Detect which cell encompasses the target text, then output its (X, Y) center coordinate. 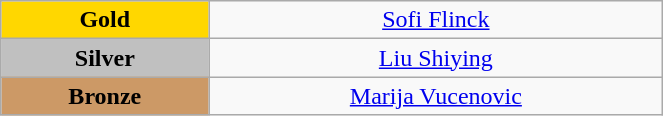
Sofi Flinck (436, 20)
Gold (105, 20)
Silver (105, 58)
Bronze (105, 96)
Liu Shiying (436, 58)
Marija Vucenovic (436, 96)
